For the text-containing cell, return its midpoint in [X, Y] coordinate format. 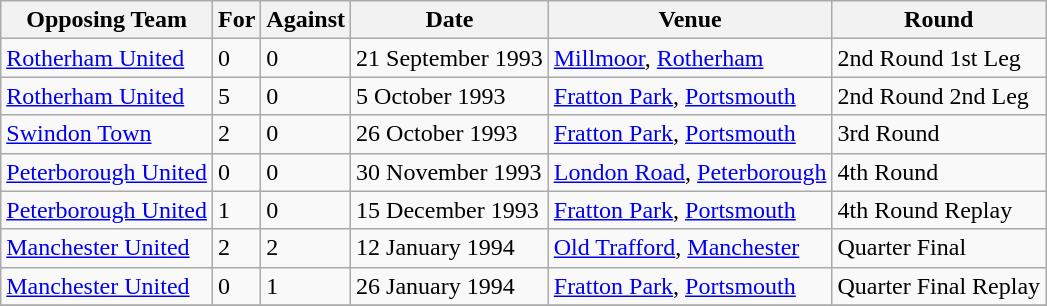
Opposing Team [107, 20]
5 [236, 96]
15 December 1993 [450, 210]
Against [306, 20]
5 October 1993 [450, 96]
Date [450, 20]
Quarter Final Replay [939, 286]
21 September 1993 [450, 58]
Quarter Final [939, 248]
4th Round Replay [939, 210]
Swindon Town [107, 134]
Venue [690, 20]
Round [939, 20]
London Road, Peterborough [690, 172]
Millmoor, Rotherham [690, 58]
4th Round [939, 172]
For [236, 20]
30 November 1993 [450, 172]
12 January 1994 [450, 248]
2nd Round 1st Leg [939, 58]
26 January 1994 [450, 286]
3rd Round [939, 134]
Old Trafford, Manchester [690, 248]
26 October 1993 [450, 134]
2nd Round 2nd Leg [939, 96]
